Return the [X, Y] coordinate for the center point of the cell that contains the specified text.  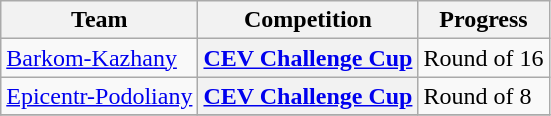
Team [100, 20]
Round of 8 [484, 96]
Competition [308, 20]
Epicentr-Podoliany [100, 96]
Barkom-Kazhany [100, 58]
Round of 16 [484, 58]
Progress [484, 20]
